Detect which cell encompasses the target text, then output its [X, Y] center coordinate. 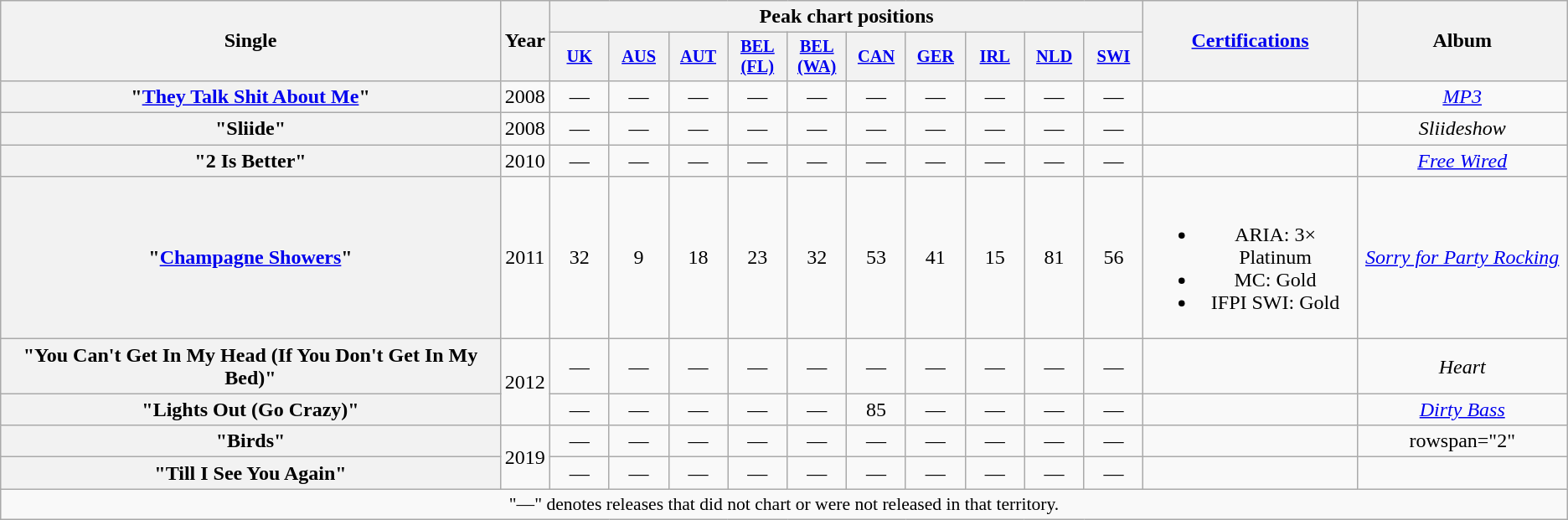
"Champagne Showers" [251, 258]
SWI [1114, 57]
"—" denotes releases that did not chart or were not released in that territory. [784, 504]
UK [580, 57]
"Sliide" [251, 129]
18 [699, 258]
9 [638, 258]
2011 [524, 258]
23 [757, 258]
"Lights Out (Go Crazy)" [251, 409]
Heart [1462, 367]
AUS [638, 57]
2012 [524, 382]
GER [935, 57]
Year [524, 41]
Free Wired [1462, 161]
Album [1462, 41]
56 [1114, 258]
41 [935, 258]
"Till I See You Again" [251, 473]
MP3 [1462, 96]
Sorry for Party Rocking [1462, 258]
IRL [995, 57]
Certifications [1250, 41]
2010 [524, 161]
15 [995, 258]
Dirty Bass [1462, 409]
Peak chart positions [846, 17]
NLD [1054, 57]
85 [876, 409]
AUT [699, 57]
rowspan="2" [1462, 441]
"They Talk Shit About Me" [251, 96]
"You Can't Get In My Head (If You Don't Get In My Bed)" [251, 367]
81 [1054, 258]
"Birds" [251, 441]
CAN [876, 57]
BEL(WA) [818, 57]
2019 [524, 457]
Single [251, 41]
ARIA: 3× PlatinumMC: GoldIFPI SWI: Gold [1250, 258]
BEL(FL) [757, 57]
53 [876, 258]
Sliideshow [1462, 129]
"2 Is Better" [251, 161]
